Search for the cell housing the specified text and yield its [x, y] center coordinate. 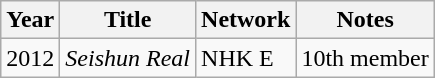
Notes [365, 20]
10th member [365, 58]
Network [246, 20]
2012 [30, 58]
Title [128, 20]
Seishun Real [128, 58]
Year [30, 20]
NHK E [246, 58]
